Extract the [x, y] coordinate from the center of the cell holding the provided text.  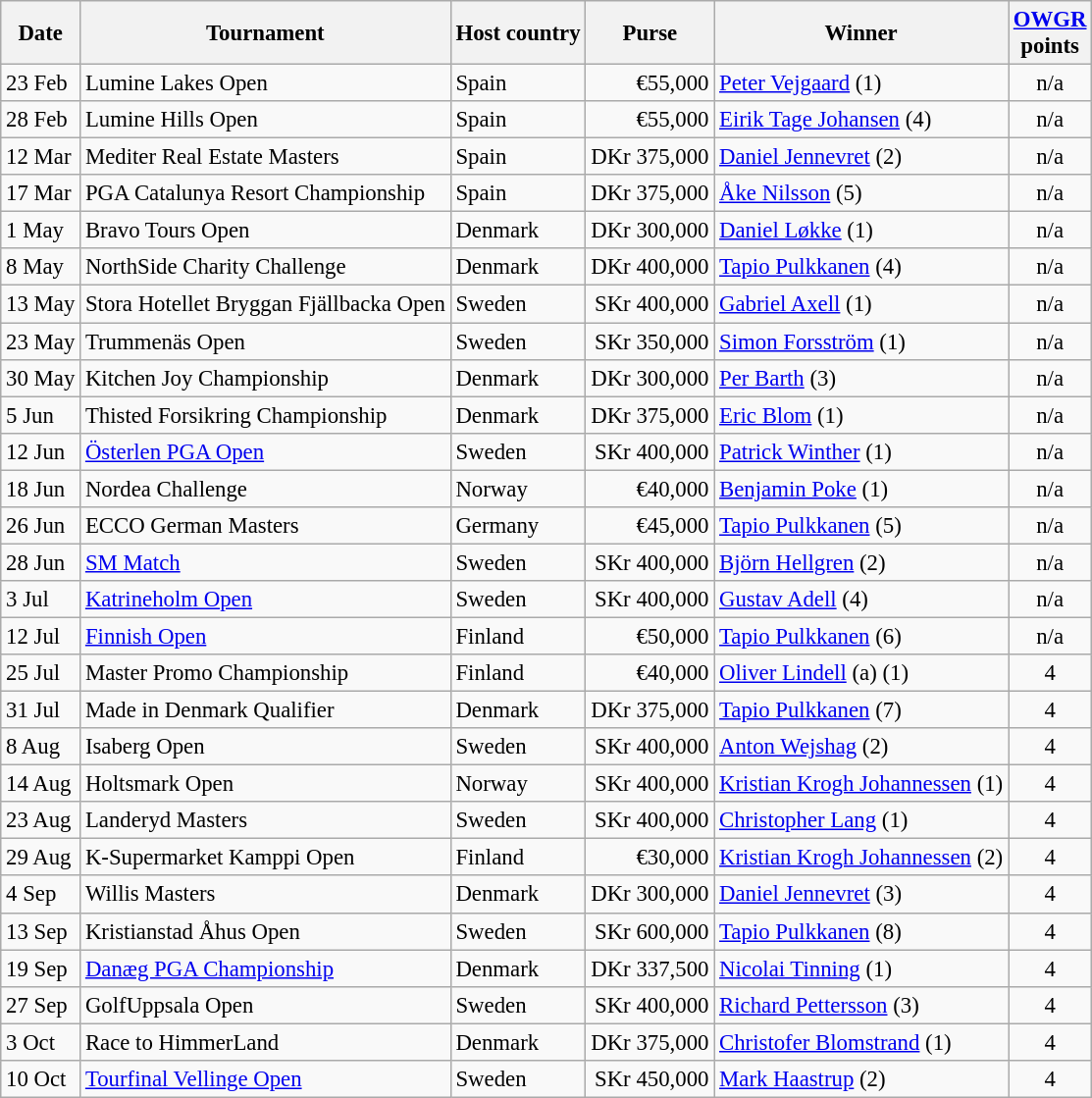
23 May [41, 341]
Eric Blom (1) [861, 415]
Björn Hellgren (2) [861, 562]
Tapio Pulkkanen (4) [861, 268]
31 Jul [41, 710]
Christopher Lang (1) [861, 820]
Peter Vejgaard (1) [861, 83]
Simon Forsström (1) [861, 341]
10 Oct [41, 1079]
Anton Wejshag (2) [861, 747]
NorthSide Charity Challenge [266, 268]
Stora Hotellet Bryggan Fjällbacka Open [266, 304]
12 Jun [41, 451]
8 Aug [41, 747]
Master Promo Championship [266, 673]
14 Aug [41, 784]
12 Mar [41, 157]
8 May [41, 268]
Tapio Pulkkanen (6) [861, 636]
23 Aug [41, 820]
Benjamin Poke (1) [861, 489]
Winner [861, 33]
Lumine Lakes Open [266, 83]
Willis Masters [266, 895]
1 May [41, 231]
5 Jun [41, 415]
Race to HimmerLand [266, 1042]
Tourfinal Vellinge Open [266, 1079]
Tapio Pulkkanen (5) [861, 526]
Host country [518, 33]
Tapio Pulkkanen (8) [861, 931]
Danæg PGA Championship [266, 968]
Gustav Adell (4) [861, 600]
Lumine Hills Open [266, 120]
Landeryd Masters [266, 820]
Daniel Løkke (1) [861, 231]
26 Jun [41, 526]
Daniel Jennevret (2) [861, 157]
Oliver Lindell (a) (1) [861, 673]
17 Mar [41, 193]
13 May [41, 304]
Gabriel Axell (1) [861, 304]
Kristianstad Åhus Open [266, 931]
28 Feb [41, 120]
Christofer Blomstrand (1) [861, 1042]
Åke Nilsson (5) [861, 193]
Nordea Challenge [266, 489]
Tapio Pulkkanen (7) [861, 710]
Date [41, 33]
GolfUppsala Open [266, 1005]
Isaberg Open [266, 747]
SM Match [266, 562]
Nicolai Tinning (1) [861, 968]
23 Feb [41, 83]
3 Oct [41, 1042]
29 Aug [41, 858]
Kristian Krogh Johannessen (1) [861, 784]
Bravo Tours Open [266, 231]
30 May [41, 378]
Germany [518, 526]
SKr 600,000 [650, 931]
Eirik Tage Johansen (4) [861, 120]
Mark Haastrup (2) [861, 1079]
12 Jul [41, 636]
Kitchen Joy Championship [266, 378]
Thisted Forsikring Championship [266, 415]
27 Sep [41, 1005]
Tournament [266, 33]
DKr 400,000 [650, 268]
ECCO German Masters [266, 526]
4 Sep [41, 895]
Patrick Winther (1) [861, 451]
19 Sep [41, 968]
Mediter Real Estate Masters [266, 157]
Österlen PGA Open [266, 451]
Daniel Jennevret (3) [861, 895]
25 Jul [41, 673]
K-Supermarket Kamppi Open [266, 858]
Purse [650, 33]
Per Barth (3) [861, 378]
13 Sep [41, 931]
Kristian Krogh Johannessen (2) [861, 858]
Made in Denmark Qualifier [266, 710]
€50,000 [650, 636]
OWGRpoints [1050, 33]
SKr 350,000 [650, 341]
SKr 450,000 [650, 1079]
3 Jul [41, 600]
Richard Pettersson (3) [861, 1005]
DKr 337,500 [650, 968]
€45,000 [650, 526]
Katrineholm Open [266, 600]
18 Jun [41, 489]
Holtsmark Open [266, 784]
28 Jun [41, 562]
Trummenäs Open [266, 341]
€30,000 [650, 858]
Finnish Open [266, 636]
PGA Catalunya Resort Championship [266, 193]
